Extract the [X, Y] coordinate from the center of the cell holding the provided text.  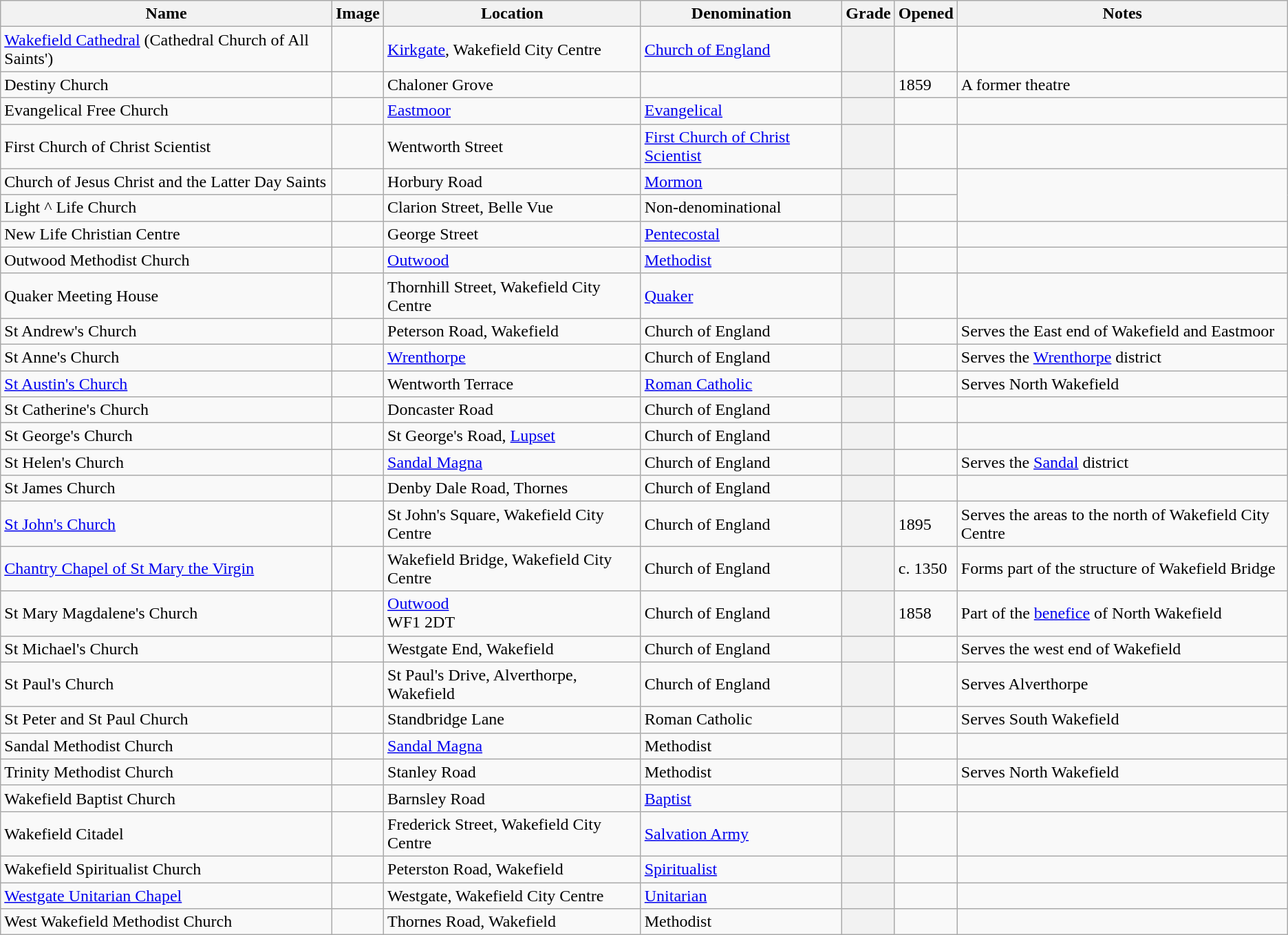
Location [513, 14]
Horbury Road [513, 182]
Church of Jesus Christ and the Latter Day Saints [167, 182]
Thornes Road, Wakefield [513, 922]
Spiritualist [742, 869]
Unitarian [742, 895]
Destiny Church [167, 85]
Thornhill Street, Wakefield City Centre [513, 296]
Chaloner Grove [513, 85]
Serves the areas to the north of Wakefield City Centre [1122, 524]
1895 [926, 524]
Baptist [742, 798]
Sandal Methodist Church [167, 746]
New Life Christian Centre [167, 234]
Name [167, 14]
Stanley Road [513, 772]
Salvation Army [742, 834]
St George's Road, Lupset [513, 436]
Wakefield Spiritualist Church [167, 869]
Wentworth Terrace [513, 383]
Serves South Wakefield [1122, 720]
Non-denominational [742, 208]
Forms part of the structure of Wakefield Bridge [1122, 568]
Pentecostal [742, 234]
Eastmoor [513, 111]
Clarion Street, Belle Vue [513, 208]
Serves the Wrenthorpe district [1122, 357]
Frederick Street, Wakefield City Centre [513, 834]
St Peter and St Paul Church [167, 720]
Evangelical Free Church [167, 111]
Outwood [513, 260]
Doncaster Road [513, 410]
Wakefield Cathedral (Cathedral Church of All Saints') [167, 50]
Image [358, 14]
A former theatre [1122, 85]
George Street [513, 234]
St Paul's Church [167, 684]
West Wakefield Methodist Church [167, 922]
St James Church [167, 488]
Serves the west end of Wakefield [1122, 649]
Evangelical [742, 111]
Denomination [742, 14]
Serves the East end of Wakefield and Eastmoor [1122, 331]
Wakefield Bridge, Wakefield City Centre [513, 568]
Grade [868, 14]
Wakefield Citadel [167, 834]
Light ^ Life Church [167, 208]
Quaker [742, 296]
c. 1350 [926, 568]
St Helen's Church [167, 462]
Wentworth Street [513, 146]
Quaker Meeting House [167, 296]
Standbridge Lane [513, 720]
Westgate End, Wakefield [513, 649]
St Michael's Church [167, 649]
St Paul's Drive, Alverthorpe, Wakefield [513, 684]
Chantry Chapel of St Mary the Virgin [167, 568]
1859 [926, 85]
St Austin's Church [167, 383]
St Anne's Church [167, 357]
St John's Square, Wakefield City Centre [513, 524]
Westgate Unitarian Chapel [167, 895]
St George's Church [167, 436]
1858 [926, 614]
Notes [1122, 14]
St John's Church [167, 524]
St Andrew's Church [167, 331]
Wrenthorpe [513, 357]
Serves Alverthorpe [1122, 684]
Denby Dale Road, Thornes [513, 488]
Serves the Sandal district [1122, 462]
Peterson Road, Wakefield [513, 331]
Part of the benefice of North Wakefield [1122, 614]
Barnsley Road [513, 798]
St Mary Magdalene's Church [167, 614]
Westgate, Wakefield City Centre [513, 895]
Outwood Methodist Church [167, 260]
Opened [926, 14]
Kirkgate, Wakefield City Centre [513, 50]
Trinity Methodist Church [167, 772]
OutwoodWF1 2DT [513, 614]
Wakefield Baptist Church [167, 798]
Mormon [742, 182]
Peterston Road, Wakefield [513, 869]
St Catherine's Church [167, 410]
